Extract the [X, Y] coordinate from the center of the cell holding the provided text.  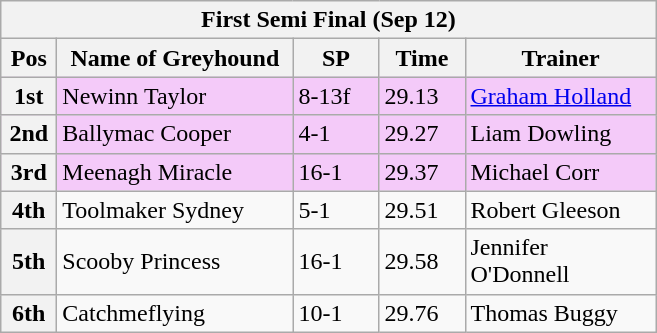
Scooby Princess [175, 262]
29.27 [422, 134]
5-1 [336, 210]
SP [336, 58]
Michael Corr [560, 172]
Ballymac Cooper [175, 134]
29.37 [422, 172]
10-1 [336, 313]
Time [422, 58]
1st [29, 96]
4th [29, 210]
Catchmeflying [175, 313]
29.58 [422, 262]
29.76 [422, 313]
29.13 [422, 96]
Trainer [560, 58]
8-13f [336, 96]
First Semi Final (Sep 12) [328, 20]
Newinn Taylor [175, 96]
Meenagh Miracle [175, 172]
29.51 [422, 210]
Thomas Buggy [560, 313]
3rd [29, 172]
5th [29, 262]
2nd [29, 134]
Name of Greyhound [175, 58]
Jennifer O'Donnell [560, 262]
Liam Dowling [560, 134]
4-1 [336, 134]
6th [29, 313]
Pos [29, 58]
Robert Gleeson [560, 210]
Graham Holland [560, 96]
Toolmaker Sydney [175, 210]
